Return (X, Y) of the center of cell containing provided text 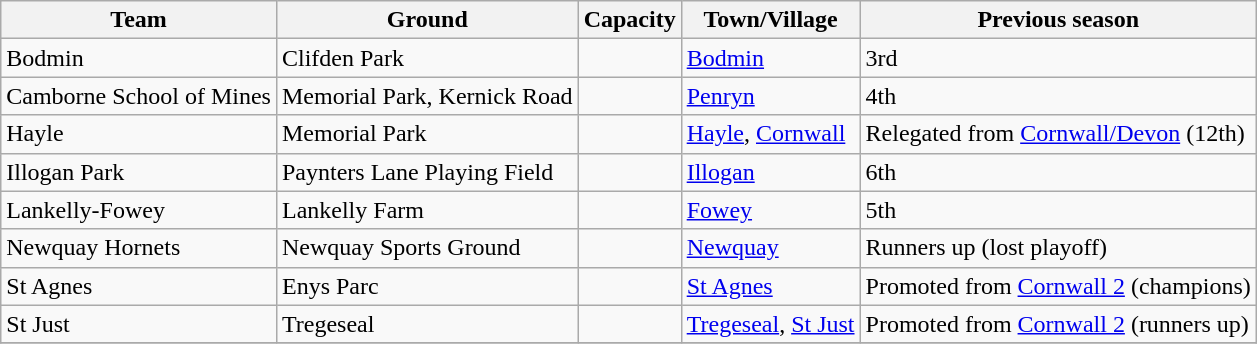
Lankelly Farm (427, 210)
Newquay Sports Ground (427, 248)
Ground (427, 20)
6th (1058, 172)
Hayle, Cornwall (770, 134)
Runners up (lost playoff) (1058, 248)
4th (1058, 96)
Memorial Park (427, 134)
Promoted from Cornwall 2 (runners up) (1058, 324)
Illogan Park (139, 172)
Tregeseal, St Just (770, 324)
Town/Village (770, 20)
Relegated from Cornwall/Devon (12th) (1058, 134)
Hayle (139, 134)
Paynters Lane Playing Field (427, 172)
St Just (139, 324)
Clifden Park (427, 58)
5th (1058, 210)
Promoted from Cornwall 2 (champions) (1058, 286)
Lankelly-Fowey (139, 210)
Penryn (770, 96)
Newquay Hornets (139, 248)
Illogan (770, 172)
Previous season (1058, 20)
Enys Parc (427, 286)
Fowey (770, 210)
Team (139, 20)
Capacity (630, 20)
Camborne School of Mines (139, 96)
Newquay (770, 248)
Memorial Park, Kernick Road (427, 96)
3rd (1058, 58)
Tregeseal (427, 324)
